Return the [x, y] coordinate for the center point of the cell that contains the specified text.  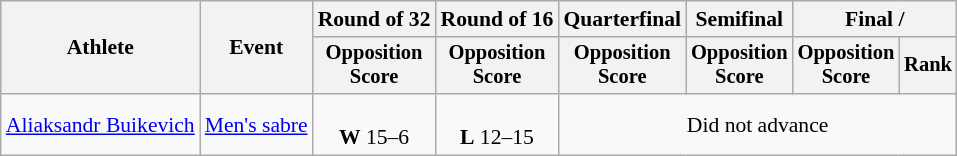
W 15–6 [374, 124]
Aliaksandr Buikevich [100, 124]
Final / [875, 19]
Semifinal [740, 19]
Did not advance [757, 124]
Round of 16 [498, 19]
Rank [928, 66]
Round of 32 [374, 19]
Athlete [100, 48]
Quarterfinal [622, 19]
Event [256, 48]
Men's sabre [256, 124]
L 12–15 [498, 124]
